Determine the [X, Y] coordinate at the center of the cell enclosing the given text.  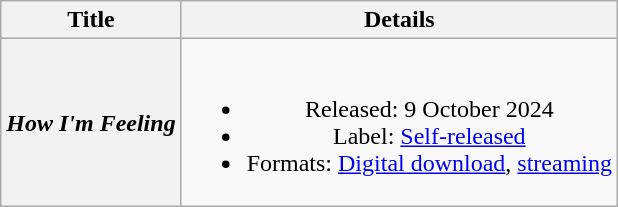
How I'm Feeling [91, 122]
Details [399, 20]
Title [91, 20]
Released: 9 October 2024Label: Self-releasedFormats: Digital download, streaming [399, 122]
